Locate the cell with the specified text and output its [X, Y] center coordinate. 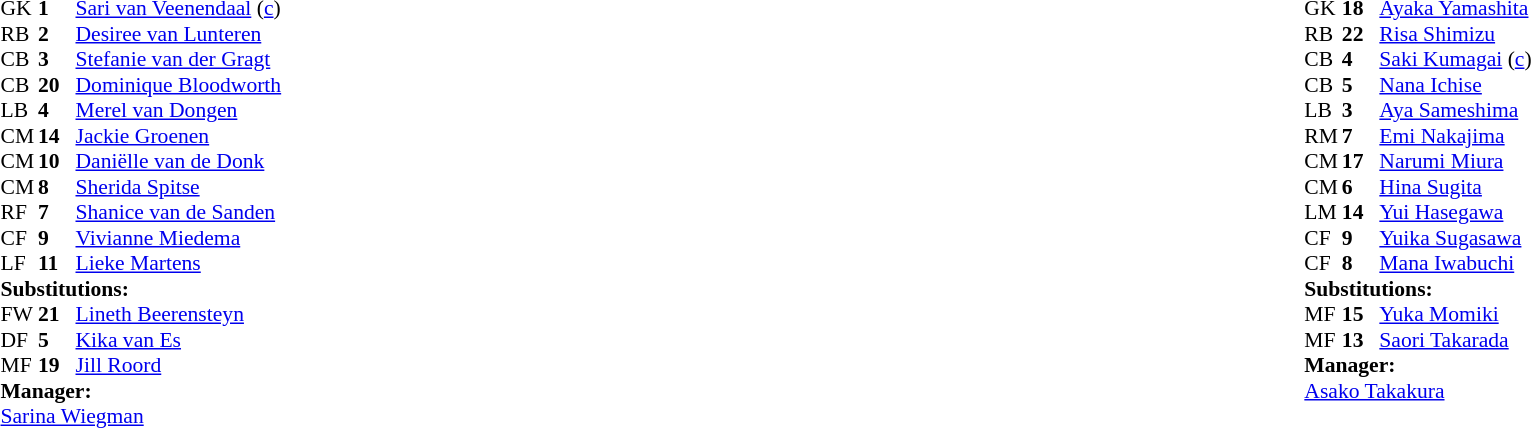
13 [1361, 340]
LF [19, 263]
10 [57, 161]
Kika van Es [179, 340]
Daniëlle van de Donk [179, 161]
Dominique Bloodworth [179, 85]
Lieke Martens [179, 263]
6 [1361, 187]
Risa Shimizu [1455, 34]
21 [57, 315]
Merel van Dongen [179, 111]
Lineth Beerensteyn [179, 315]
Emi Nakajima [1455, 136]
Shanice van de Sanden [179, 213]
RM [1323, 136]
11 [57, 263]
Desiree van Lunteren [179, 34]
Nana Ichise [1455, 85]
RF [19, 213]
20 [57, 85]
19 [57, 365]
LM [1323, 213]
Yuika Sugasawa [1455, 238]
FW [19, 315]
Yuka Momiki [1455, 315]
Mana Iwabuchi [1455, 263]
Narumi Miura [1455, 161]
Saori Takarada [1455, 340]
Jackie Groenen [179, 136]
Stefanie van der Gragt [179, 59]
Aya Sameshima [1455, 111]
17 [1361, 161]
Vivianne Miedema [179, 238]
Yui Hasegawa [1455, 213]
Asako Takakura [1418, 391]
DF [19, 340]
Hina Sugita [1455, 187]
22 [1361, 34]
Saki Kumagai (c) [1455, 59]
2 [57, 34]
Sherida Spitse [179, 187]
Jill Roord [179, 365]
15 [1361, 315]
